Provide the [x, y] coordinate of the cell's center where the given text is located.  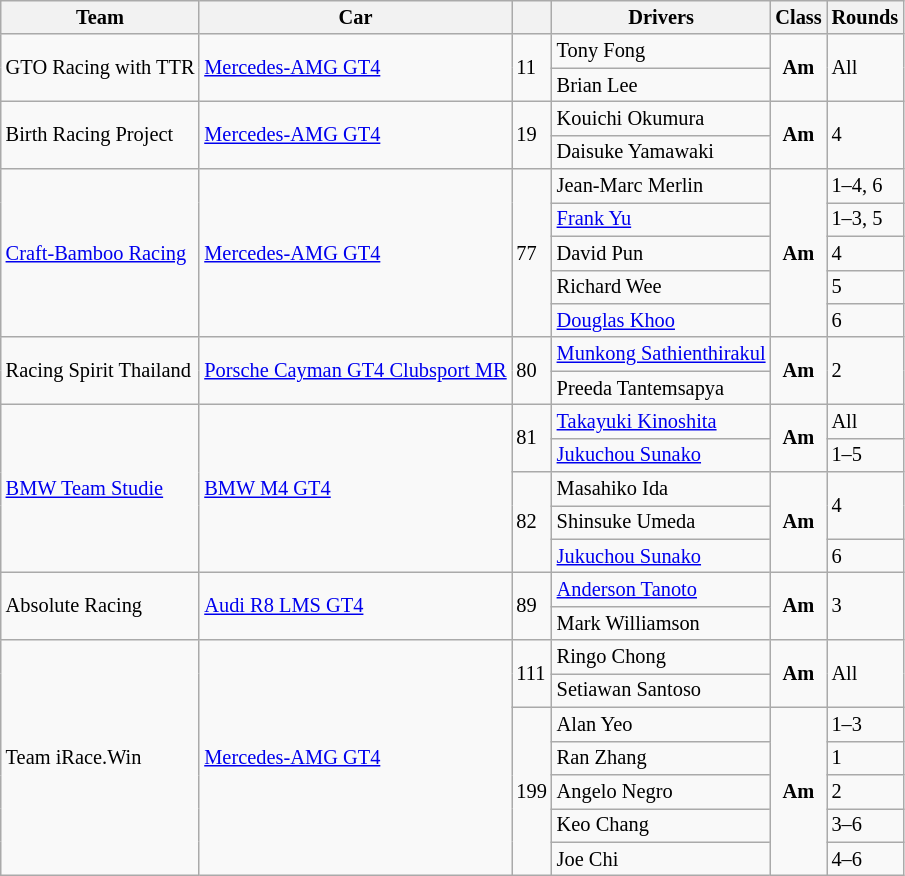
Shinsuke Umeda [662, 522]
Anderson Tanoto [662, 589]
Birth Racing Project [100, 134]
89 [532, 606]
Richard Wee [662, 287]
Team [100, 17]
Alan Yeo [662, 724]
111 [532, 674]
Brian Lee [662, 85]
1–4, 6 [866, 186]
19 [532, 134]
Absolute Racing [100, 606]
Preeda Tantemsapya [662, 388]
Douglas Khoo [662, 320]
82 [532, 522]
1–3 [866, 724]
Team iRace.Win [100, 758]
Drivers [662, 17]
5 [866, 287]
Frank Yu [662, 219]
1 [866, 758]
Ran Zhang [662, 758]
GTO Racing with TTR [100, 68]
3 [866, 606]
Munkong Sathienthirakul [662, 354]
1–5 [866, 455]
Takayuki Kinoshita [662, 421]
Joe Chi [662, 859]
Masahiko Ida [662, 489]
Class [798, 17]
Racing Spirit Thailand [100, 370]
BMW Team Studie [100, 488]
80 [532, 370]
Tony Fong [662, 51]
Car [355, 17]
Craft-Bamboo Racing [100, 253]
1–3, 5 [866, 219]
BMW M4 GT4 [355, 488]
Jean-Marc Merlin [662, 186]
Angelo Negro [662, 791]
77 [532, 253]
Setiawan Santoso [662, 690]
Kouichi Okumura [662, 118]
Audi R8 LMS GT4 [355, 606]
David Pun [662, 253]
Daisuke Yamawaki [662, 152]
199 [532, 791]
Rounds [866, 17]
4–6 [866, 859]
Ringo Chong [662, 657]
Mark Williamson [662, 623]
Porsche Cayman GT4 Clubsport MR [355, 370]
3–6 [866, 825]
81 [532, 438]
Keo Chang [662, 825]
11 [532, 68]
